Capture the cell that displays the provided text and extract its (X, Y) central coordinate. 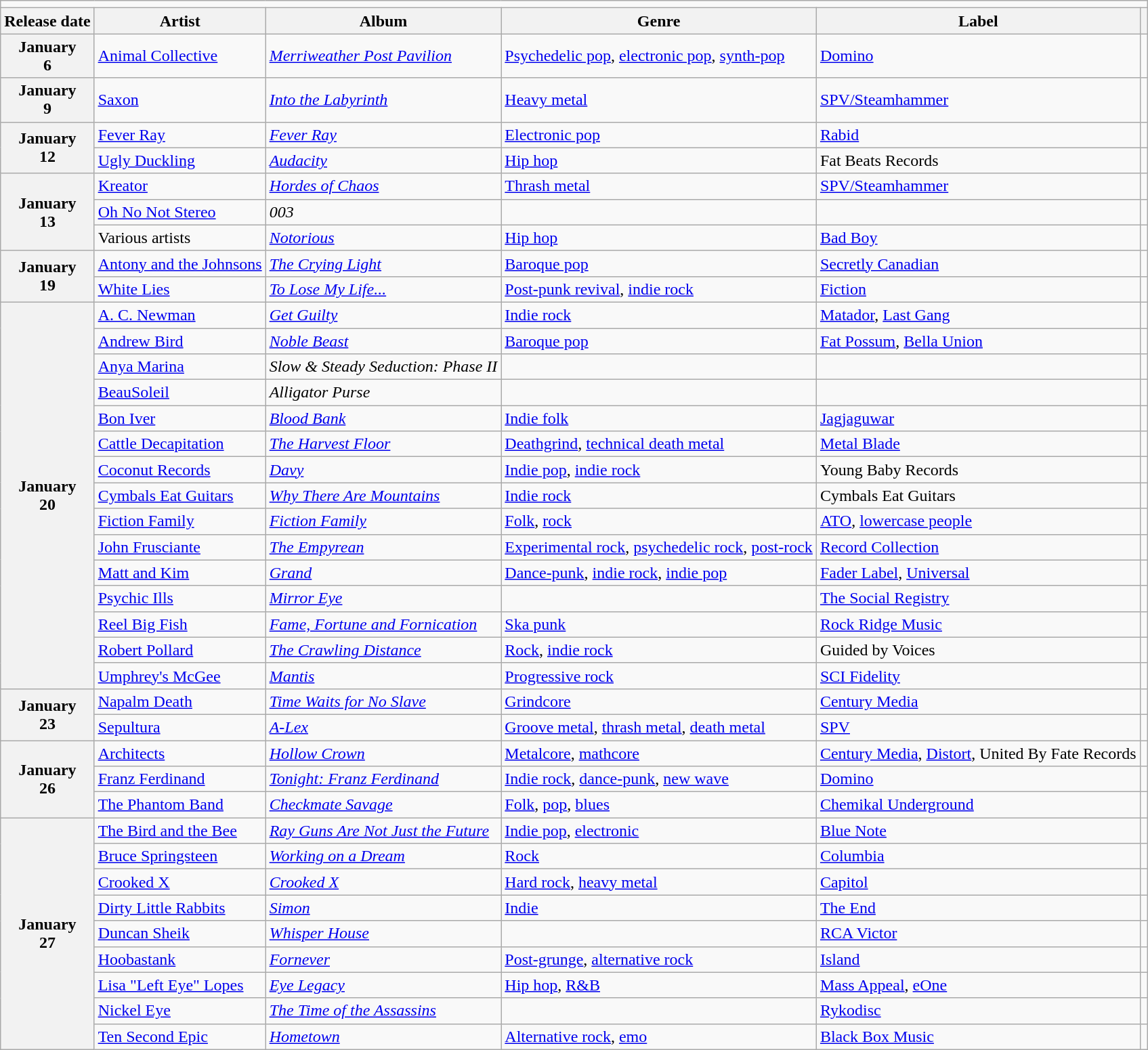
SCI Fidelity (978, 676)
Fiction (978, 289)
Duncan Sheik (180, 934)
Guided by Voices (978, 650)
Grindcore (659, 701)
Ugly Duckling (180, 160)
Century Media (978, 701)
ATO, lowercase people (978, 521)
To Lose My Life... (383, 289)
Progressive rock (659, 676)
Album (383, 21)
Indie (659, 908)
Animal Collective (180, 56)
Mirror Eye (383, 598)
The Phantom Band (180, 805)
Checkmate Savage (383, 805)
Post-grunge, alternative rock (659, 959)
Get Guilty (383, 315)
Indie rock, dance-punk, new wave (659, 779)
Alternative rock, emo (659, 1036)
SPV (978, 727)
January27 (47, 934)
Fader Label, Universal (978, 573)
January19 (47, 276)
Hard rock, heavy metal (659, 882)
Label (978, 21)
Saxon (180, 100)
Electronic pop (659, 135)
Umphrey's McGee (180, 676)
Kreator (180, 186)
Slow & Steady Seduction: Phase II (383, 367)
Hometown (383, 1036)
Indie pop, electronic (659, 831)
White Lies (180, 289)
Island (978, 959)
Capitol (978, 882)
Antony and the Johnsons (180, 263)
Rykodisc (978, 1011)
A. C. Newman (180, 315)
Notorious (383, 238)
Working on a Dream (383, 856)
Secretly Canadian (978, 263)
Matt and Kim (180, 573)
Ska punk (659, 624)
Dirty Little Rabbits (180, 908)
Time Waits for No Slave (383, 701)
Bruce Springsteen (180, 856)
Matador, Last Gang (978, 315)
Tonight: Franz Ferdinand (383, 779)
Into the Labyrinth (383, 100)
Hordes of Chaos (383, 186)
John Frusciante (180, 547)
The Crawling Distance (383, 650)
Fat Beats Records (978, 160)
Fame, Fortune and Fornication (383, 624)
January12 (47, 148)
January23 (47, 714)
Why There Are Mountains (383, 496)
Sepultura (180, 727)
Groove metal, thrash metal, death metal (659, 727)
The End (978, 908)
The Bird and the Bee (180, 831)
Ray Guns Are Not Just the Future (383, 831)
Simon (383, 908)
Robert Pollard (180, 650)
Cattle Decapitation (180, 444)
January26 (47, 779)
Rock Ridge Music (978, 624)
Folk, rock (659, 521)
Fat Possum, Bella Union (978, 341)
Blood Bank (383, 418)
Hoobastank (180, 959)
Mantis (383, 676)
Hip hop, R&B (659, 985)
003 (383, 212)
Blue Note (978, 831)
Thrash metal (659, 186)
The Harvest Floor (383, 444)
Davy (383, 470)
January20 (47, 496)
Alligator Purse (383, 393)
Oh No Not Stereo (180, 212)
Anya Marina (180, 367)
Experimental rock, psychedelic rock, post-rock (659, 547)
Folk, pop, blues (659, 805)
BeauSoleil (180, 393)
Various artists (180, 238)
RCA Victor (978, 934)
Release date (47, 21)
Hollow Crown (383, 753)
Andrew Bird (180, 341)
Chemikal Underground (978, 805)
Rabid (978, 135)
The Empyrean (383, 547)
Bon Iver (180, 418)
Coconut Records (180, 470)
Rock (659, 856)
Nickel Eye (180, 1011)
Audacity (383, 160)
Bad Boy (978, 238)
Record Collection (978, 547)
Whisper House (383, 934)
Ten Second Epic (180, 1036)
The Social Registry (978, 598)
Metalcore, mathcore (659, 753)
Artist (180, 21)
Psychic Ills (180, 598)
Mass Appeal, eOne (978, 985)
A-Lex (383, 727)
Eye Legacy (383, 985)
Indie folk (659, 418)
Architects (180, 753)
Psychedelic pop, electronic pop, synth-pop (659, 56)
Post-punk revival, indie rock (659, 289)
Napalm Death (180, 701)
Genre (659, 21)
Merriweather Post Pavilion (383, 56)
Heavy metal (659, 100)
Dance-punk, indie rock, indie pop (659, 573)
Grand (383, 573)
Black Box Music (978, 1036)
Young Baby Records (978, 470)
Rock, indie rock (659, 650)
The Crying Light (383, 263)
Century Media, Distort, United By Fate Records (978, 753)
Franz Ferdinand (180, 779)
January13 (47, 212)
The Time of the Assassins (383, 1011)
Columbia (978, 856)
Lisa "Left Eye" Lopes (180, 985)
Noble Beast (383, 341)
Deathgrind, technical death metal (659, 444)
Metal Blade (978, 444)
Reel Big Fish (180, 624)
Indie pop, indie rock (659, 470)
Fornever (383, 959)
January9 (47, 100)
January6 (47, 56)
Jagjaguwar (978, 418)
